Scan for the cell matching the given text and deliver its [X, Y] coordinate at center. 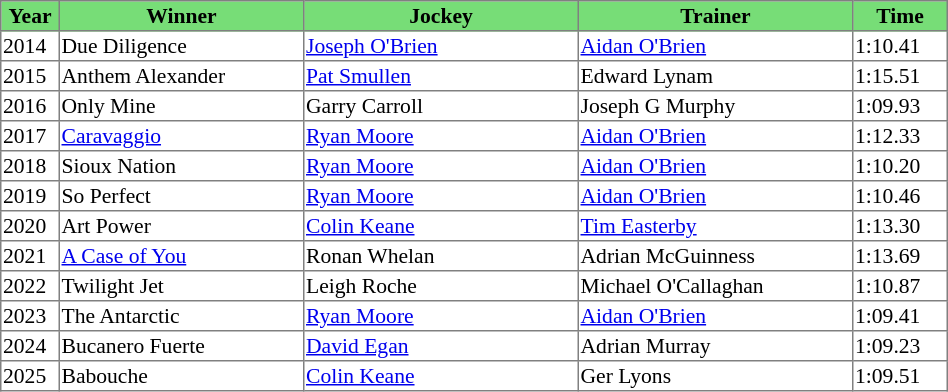
Winner [181, 16]
Art Power [181, 226]
Trainer [715, 16]
Pat Smullen [441, 76]
2019 [30, 196]
Bucanero Fuerte [181, 346]
2016 [30, 106]
Anthem Alexander [181, 76]
Joseph G Murphy [715, 106]
Michael O'Callaghan [715, 286]
Caravaggio [181, 136]
1:09.23 [900, 346]
1:09.41 [900, 316]
2018 [30, 166]
1:12.33 [900, 136]
1:10.87 [900, 286]
2017 [30, 136]
1:09.51 [900, 376]
Adrian Murray [715, 346]
1:10.41 [900, 46]
Edward Lynam [715, 76]
David Egan [441, 346]
2023 [30, 316]
1:13.30 [900, 226]
Garry Carroll [441, 106]
So Perfect [181, 196]
Time [900, 16]
2014 [30, 46]
1:10.20 [900, 166]
A Case of You [181, 256]
1:10.46 [900, 196]
Year [30, 16]
Joseph O'Brien [441, 46]
Twilight Jet [181, 286]
Ger Lyons [715, 376]
Ronan Whelan [441, 256]
The Antarctic [181, 316]
2020 [30, 226]
Jockey [441, 16]
2022 [30, 286]
Sioux Nation [181, 166]
1:09.93 [900, 106]
Tim Easterby [715, 226]
Leigh Roche [441, 286]
Due Diligence [181, 46]
2015 [30, 76]
Babouche [181, 376]
1:15.51 [900, 76]
Adrian McGuinness [715, 256]
2021 [30, 256]
Only Mine [181, 106]
2025 [30, 376]
2024 [30, 346]
1:13.69 [900, 256]
